Locate the cell with the specified text and output its [X, Y] center coordinate. 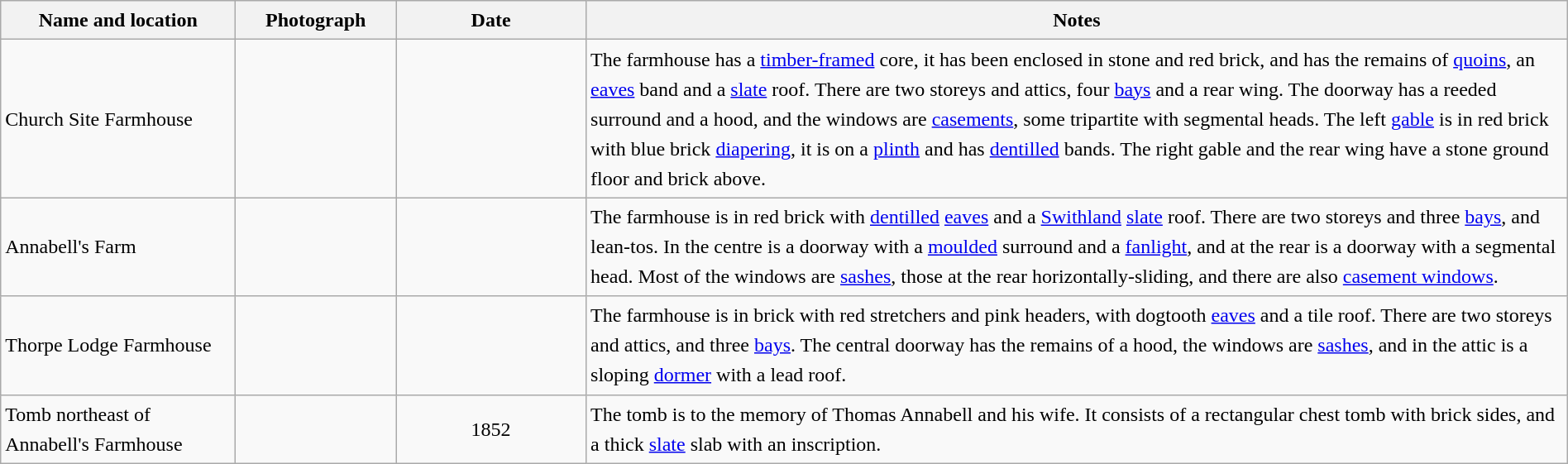
Date [491, 20]
Notes [1077, 20]
Tomb northeast of Annabell's Farmhouse [118, 428]
Church Site Farmhouse [118, 119]
Thorpe Lodge Farmhouse [118, 346]
Annabell's Farm [118, 246]
Name and location [118, 20]
Photograph [316, 20]
1852 [491, 428]
